Search for the cell housing the specified text and yield its [X, Y] center coordinate. 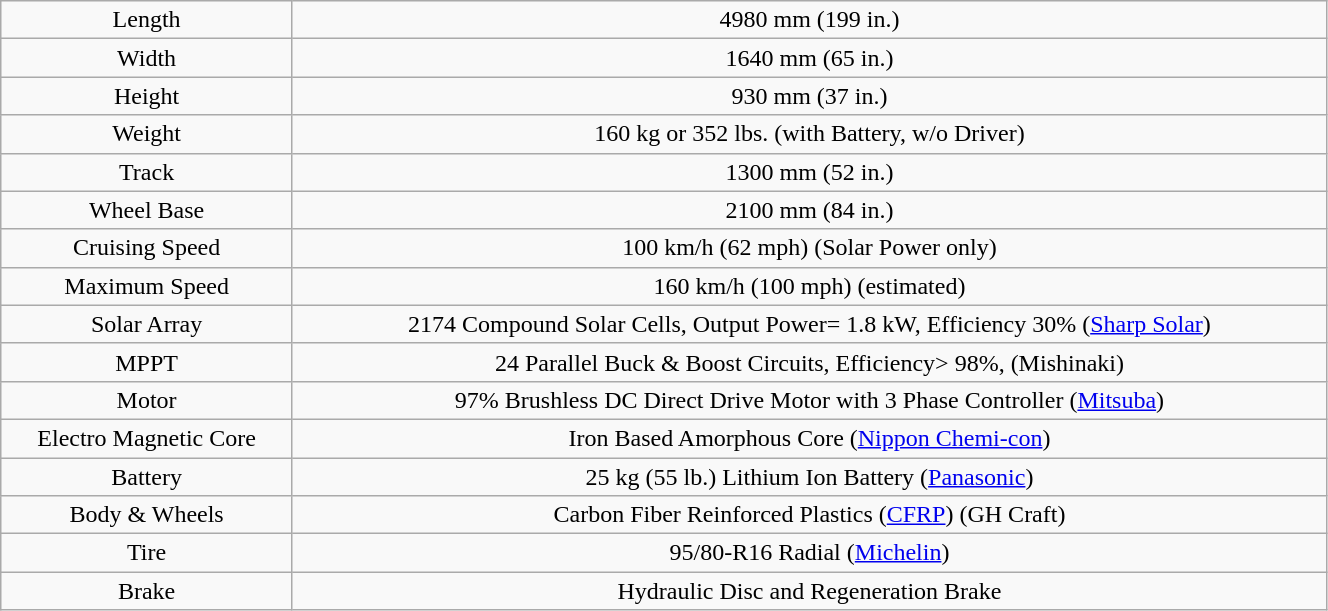
25 kg (55 lb.) Lithium Ion Battery (Panasonic) [809, 477]
97% Brushless DC Direct Drive Motor with 3 Phase Controller (Mitsuba) [809, 400]
1640 mm (65 in.) [809, 58]
2174 Compound Solar Cells, Output Power= 1.8 kW, Efficiency 30% (Sharp Solar) [809, 324]
Height [147, 96]
Carbon Fiber Reinforced Plastics (CFRP) (GH Craft) [809, 515]
Brake [147, 591]
Electro Magnetic Core [147, 438]
Track [147, 172]
Weight [147, 134]
2100 mm (84 in.) [809, 210]
160 km/h (100 mph) (estimated) [809, 286]
24 Parallel Buck & Boost Circuits, Efficiency> 98%, (Mishinaki) [809, 362]
100 km/h (62 mph) (Solar Power only) [809, 248]
Wheel Base [147, 210]
95/80-R16 Radial (Michelin) [809, 553]
MPPT [147, 362]
Body & Wheels [147, 515]
1300 mm (52 in.) [809, 172]
Motor [147, 400]
Cruising Speed [147, 248]
Maximum Speed [147, 286]
Tire [147, 553]
930 mm (37 in.) [809, 96]
160 kg or 352 lbs. (with Battery, w/o Driver) [809, 134]
Solar Array [147, 324]
Battery [147, 477]
Length [147, 20]
Hydraulic Disc and Regeneration Brake [809, 591]
4980 mm (199 in.) [809, 20]
Iron Based Amorphous Core (Nippon Chemi-con) [809, 438]
Width [147, 58]
